Output the (x, y) coordinate of the center of the cell containing the given text.  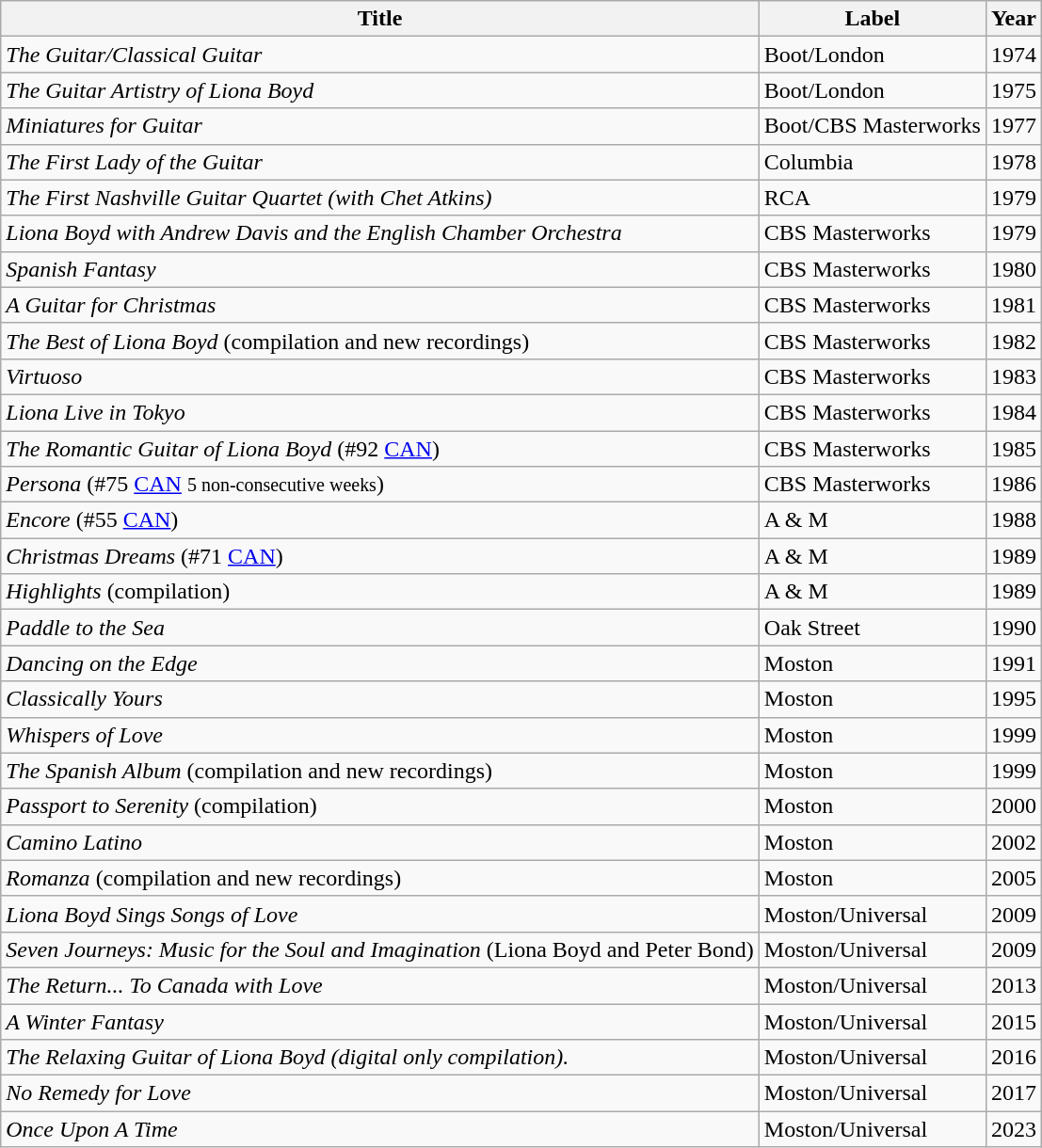
Seven Journeys: Music for the Soul and Imagination (Liona Boyd and Peter Bond) (380, 949)
1980 (1013, 269)
The Return... To Canada with Love (380, 985)
Once Upon A Time (380, 1129)
Miniatures for Guitar (380, 126)
Columbia (872, 162)
Paddle to the Sea (380, 628)
The Relaxing Guitar of Liona Boyd (digital only compilation). (380, 1058)
1983 (1013, 376)
The First Nashville Guitar Quartet (with Chet Atkins) (380, 198)
1984 (1013, 412)
The Romantic Guitar of Liona Boyd (#92 CAN) (380, 449)
RCA (872, 198)
Romanza (compilation and new recordings) (380, 878)
2002 (1013, 842)
1985 (1013, 449)
2023 (1013, 1129)
No Remedy for Love (380, 1093)
Liona Live in Tokyo (380, 412)
The Guitar/Classical Guitar (380, 55)
2005 (1013, 878)
1981 (1013, 305)
Christmas Dreams (#71 CAN) (380, 556)
1978 (1013, 162)
Highlights (compilation) (380, 592)
Whispers of Love (380, 735)
Virtuoso (380, 376)
1974 (1013, 55)
2017 (1013, 1093)
Title (380, 19)
1991 (1013, 663)
1988 (1013, 520)
Boot/CBS Masterworks (872, 126)
Dancing on the Edge (380, 663)
The Guitar Artistry of Liona Boyd (380, 90)
The Best of Liona Boyd (compilation and new recordings) (380, 341)
Year (1013, 19)
Camino Latino (380, 842)
2013 (1013, 985)
Liona Boyd Sings Songs of Love (380, 914)
1990 (1013, 628)
A Winter Fantasy (380, 1021)
1986 (1013, 485)
Label (872, 19)
Encore (#55 CAN) (380, 520)
Spanish Fantasy (380, 269)
1995 (1013, 699)
Oak Street (872, 628)
1977 (1013, 126)
2015 (1013, 1021)
Liona Boyd with Andrew Davis and the English Chamber Orchestra (380, 233)
Classically Yours (380, 699)
1982 (1013, 341)
2000 (1013, 806)
2016 (1013, 1058)
Persona (#75 CAN 5 non-consecutive weeks) (380, 485)
The First Lady of the Guitar (380, 162)
1975 (1013, 90)
The Spanish Album (compilation and new recordings) (380, 771)
Passport to Serenity (compilation) (380, 806)
A Guitar for Christmas (380, 305)
